Locate the cell with the specified text and output its (x, y) center coordinate. 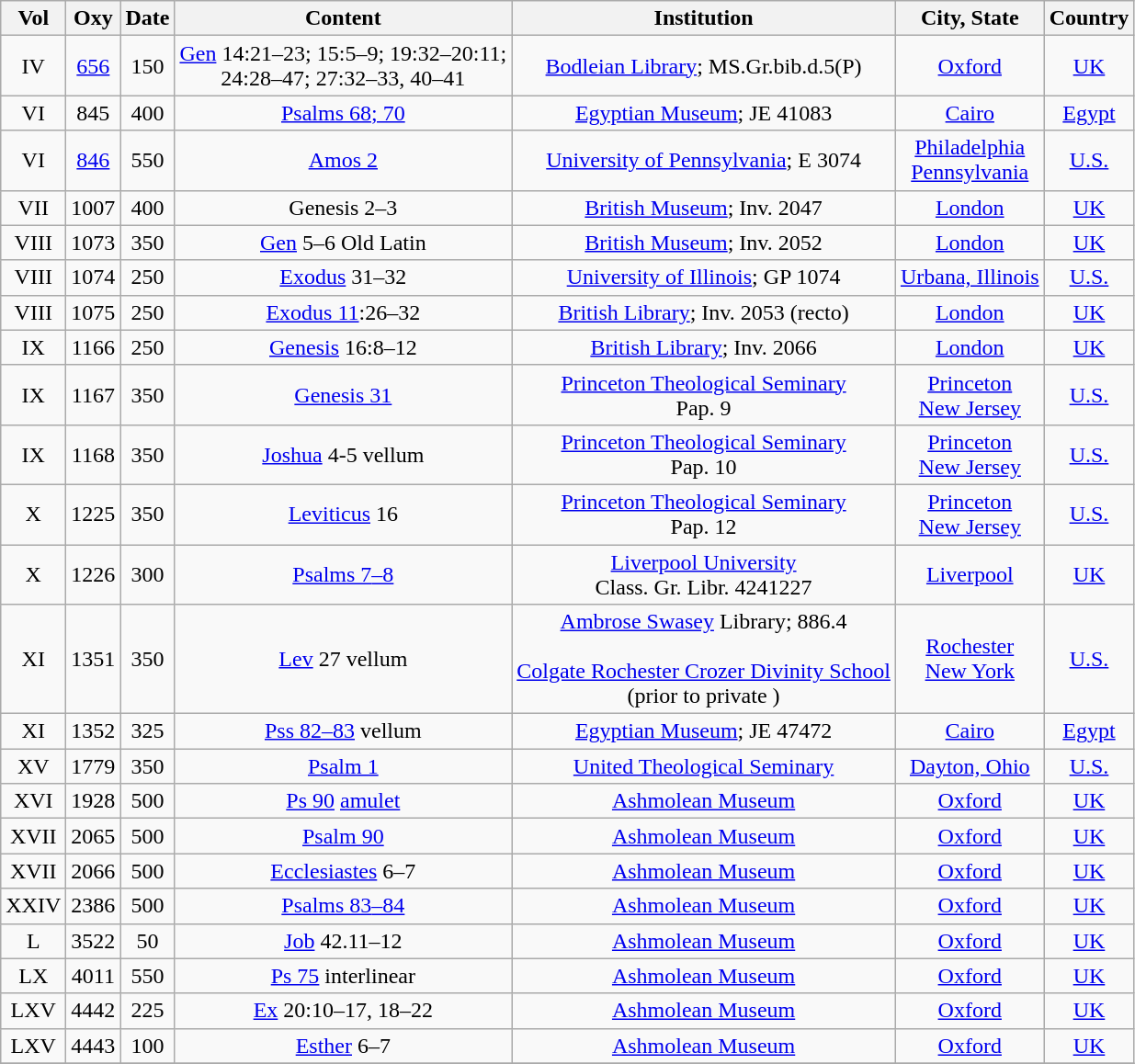
1074 (94, 277)
1352 (94, 731)
Ecclesiastes 6–7 (344, 871)
1226 (94, 573)
1928 (94, 801)
Exodus 11:26–32 (344, 312)
Gen 14:21–23; 15:5–9; 19:32–20:11;24:28–47; 27:32–33, 40–41 (344, 66)
1225 (94, 515)
Egyptian Museum; JE 41083 (704, 113)
Princeton Theological SeminaryPap. 9 (704, 395)
XVI (33, 801)
846 (94, 160)
300 (147, 573)
2386 (94, 906)
British Library; Inv. 2066 (704, 347)
Leviticus 16 (344, 515)
325 (147, 731)
Institution (704, 18)
City, State (970, 18)
3522 (94, 941)
Genesis 2–3 (344, 208)
Psalms 68; 70 (344, 113)
50 (147, 941)
1167 (94, 395)
Vol (33, 18)
Psalms 7–8 (344, 573)
Lev 27 vellum (344, 660)
Psalm 1 (344, 766)
656 (94, 66)
Esther 6–7 (344, 1046)
Joshua 4-5 vellum (344, 454)
4442 (94, 1011)
RochesterNew York (970, 660)
4443 (94, 1046)
1351 (94, 660)
Pss 82–83 vellum (344, 731)
British Museum; Inv. 2047 (704, 208)
PhiladelphiaPennsylvania (970, 160)
Urbana, Illinois (970, 277)
XV (33, 766)
Genesis 31 (344, 395)
Ambrose Swasey Library; 886.4Colgate Rochester Crozer Divinity School (prior to private ) (704, 660)
British Museum; Inv. 2052 (704, 243)
845 (94, 113)
United Theological Seminary (704, 766)
150 (147, 66)
XXIV (33, 906)
Liverpool (970, 573)
Gen 5–6 Old Latin (344, 243)
1168 (94, 454)
University of Illinois; GP 1074 (704, 277)
Exodus 31–32 (344, 277)
IV (33, 66)
Bodleian Library; MS.Gr.bib.d.5(P) (704, 66)
Ps 75 interlinear (344, 976)
VII (33, 208)
Psalms 83–84 (344, 906)
Dayton, Ohio (970, 766)
University of Pennsylvania; E 3074 (704, 160)
Job 42.11–12 (344, 941)
1166 (94, 347)
L (33, 941)
100 (147, 1046)
Date (147, 18)
Content (344, 18)
Psalm 90 (344, 836)
Princeton Theological SeminaryPap. 10 (704, 454)
Ps 90 amulet (344, 801)
Amos 2 (344, 160)
Liverpool UniversityClass. Gr. Libr. 4241227 (704, 573)
4011 (94, 976)
1075 (94, 312)
Country (1089, 18)
Oxy (94, 18)
LX (33, 976)
Egyptian Museum; JE 47472 (704, 731)
1779 (94, 766)
2066 (94, 871)
British Library; Inv. 2053 (recto) (704, 312)
2065 (94, 836)
1007 (94, 208)
1073 (94, 243)
Princeton Theological SeminaryPap. 12 (704, 515)
Ex 20:10–17, 18–22 (344, 1011)
225 (147, 1011)
Genesis 16:8–12 (344, 347)
